Capture the cell that displays the provided text and extract its [X, Y] central coordinate. 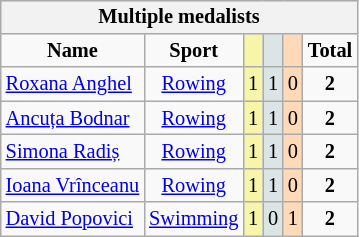
Roxana Anghel [72, 84]
Ioana Vrînceanu [72, 185]
Ancuța Bodnar [72, 118]
Sport [194, 51]
Swimming [194, 219]
Simona Radiș [72, 152]
Multiple medalists [179, 17]
Total [330, 51]
Name [72, 51]
David Popovici [72, 219]
